Return [X, Y] of the center of cell containing provided text 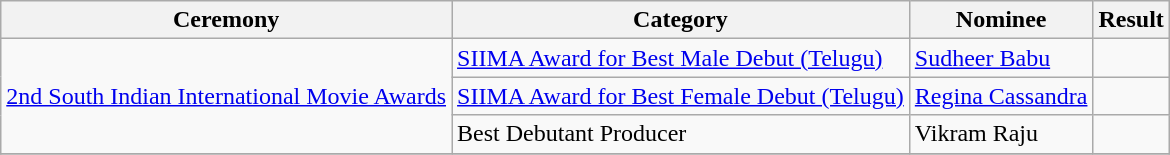
SIIMA Award for Best Male Debut (Telugu) [681, 58]
Category [681, 20]
Result [1131, 20]
2nd South Indian International Movie Awards [226, 96]
Regina Cassandra [1001, 96]
SIIMA Award for Best Female Debut (Telugu) [681, 96]
Best Debutant Producer [681, 134]
Ceremony [226, 20]
Vikram Raju [1001, 134]
Nominee [1001, 20]
Sudheer Babu [1001, 58]
